Identify which cell holds the provided text, then report its [X, Y] central coordinate. 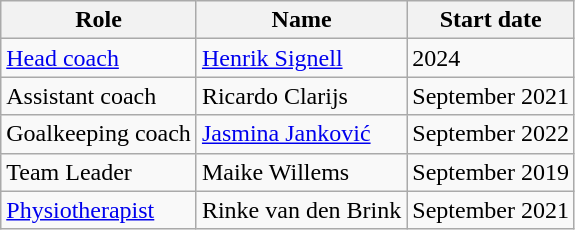
Name [301, 20]
Start date [491, 20]
September 2022 [491, 134]
Physiotherapist [99, 210]
Jasmina Janković [301, 134]
Assistant coach [99, 96]
Henrik Signell [301, 58]
Rinke van den Brink [301, 210]
September 2019 [491, 172]
Role [99, 20]
Ricardo Clarijs [301, 96]
Head coach [99, 58]
2024 [491, 58]
Goalkeeping coach [99, 134]
Maike Willems [301, 172]
Team Leader [99, 172]
